Identify which cell holds the provided text, then report its (X, Y) central coordinate. 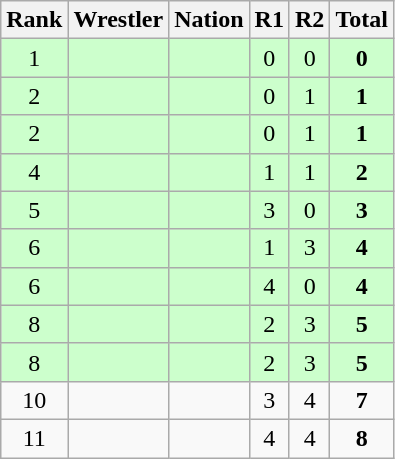
R1 (269, 20)
7 (362, 400)
Total (362, 20)
10 (34, 400)
Nation (209, 20)
11 (34, 438)
Wrestler (118, 20)
R2 (309, 20)
Rank (34, 20)
